Locate the cell with the specified text and output its [x, y] center coordinate. 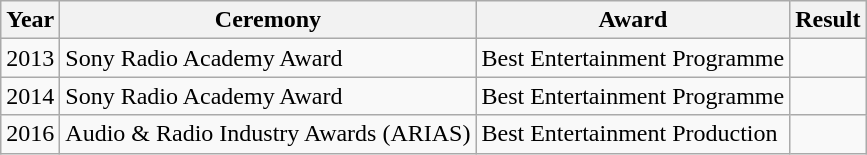
Result [828, 20]
Audio & Radio Industry Awards (ARIAS) [268, 134]
Year [30, 20]
Award [633, 20]
2014 [30, 96]
2013 [30, 58]
2016 [30, 134]
Ceremony [268, 20]
Best Entertainment Production [633, 134]
